From the cell containing the given text, extract its center point as (x, y) coordinate. 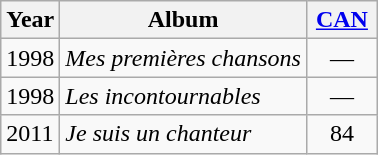
Je suis un chanteur (184, 134)
84 (342, 134)
CAN (342, 20)
Year (30, 20)
Album (184, 20)
Mes premières chansons (184, 58)
Les incontournables (184, 96)
2011 (30, 134)
